From the cell containing the given text, extract its center point as [x, y] coordinate. 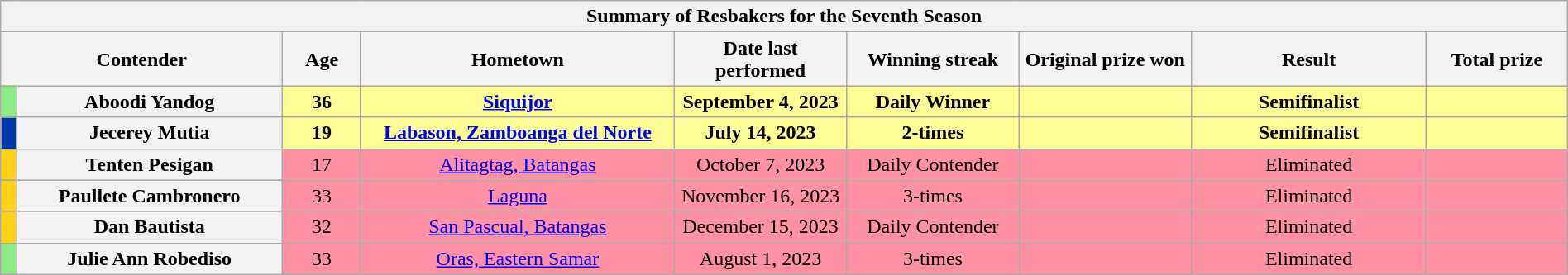
Original prize won [1105, 59]
Laguna [518, 196]
17 [323, 164]
Result [1308, 59]
Total prize [1497, 59]
Paullete Cambronero [150, 196]
October 7, 2023 [760, 164]
Labason, Zamboanga del Norte [518, 133]
November 16, 2023 [760, 196]
Jecerey Mutia [150, 133]
September 4, 2023 [760, 102]
Daily Winner [933, 102]
36 [323, 102]
Summary of Resbakers for the Seventh Season [784, 17]
Contender [142, 59]
Oras, Eastern Samar [518, 258]
Aboodi Yandog [150, 102]
Dan Bautista [150, 227]
July 14, 2023 [760, 133]
2-times [933, 133]
Julie Ann Robediso [150, 258]
August 1, 2023 [760, 258]
Date last performed [760, 59]
Tenten Pesigan [150, 164]
32 [323, 227]
Alitagtag, Batangas [518, 164]
Winning streak [933, 59]
Siquijor [518, 102]
Age [323, 59]
Hometown [518, 59]
San Pascual, Batangas [518, 227]
December 15, 2023 [760, 227]
19 [323, 133]
